From the cell containing the given text, extract its center point as [x, y] coordinate. 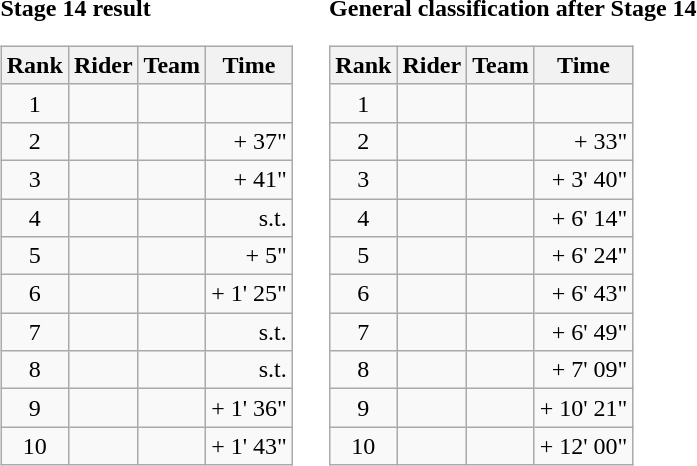
+ 5" [250, 256]
+ 1' 36" [250, 408]
+ 10' 21" [584, 408]
+ 1' 25" [250, 294]
+ 37" [250, 141]
+ 7' 09" [584, 370]
+ 6' 49" [584, 332]
+ 41" [250, 179]
+ 33" [584, 141]
+ 6' 24" [584, 256]
+ 6' 43" [584, 294]
+ 3' 40" [584, 179]
+ 6' 14" [584, 217]
+ 12' 00" [584, 446]
+ 1' 43" [250, 446]
